Capture the cell that displays the provided text and extract its [X, Y] central coordinate. 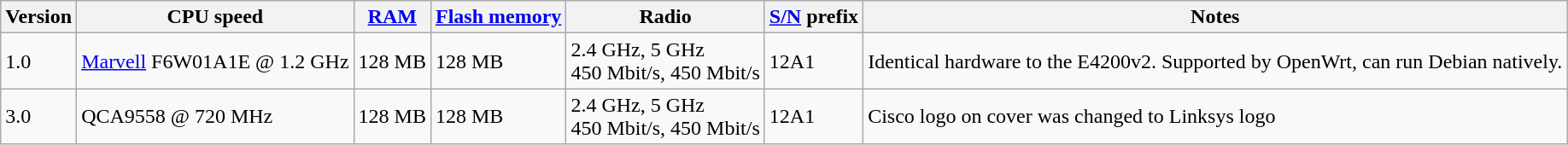
Identical hardware to the E4200v2. Supported by OpenWrt, can run Debian natively. [1215, 61]
Marvell F6W01A1E @ 1.2 GHz [215, 61]
CPU speed [215, 17]
Flash memory [498, 17]
Version [39, 17]
S/N prefix [813, 17]
QCA9558 @ 720 MHz [215, 116]
Radio [665, 17]
RAM [392, 17]
Notes [1215, 17]
3.0 [39, 116]
1.0 [39, 61]
Cisco logo on cover was changed to Linksys logo [1215, 116]
